Determine the (x, y) coordinate at the center of the cell enclosing the given text.  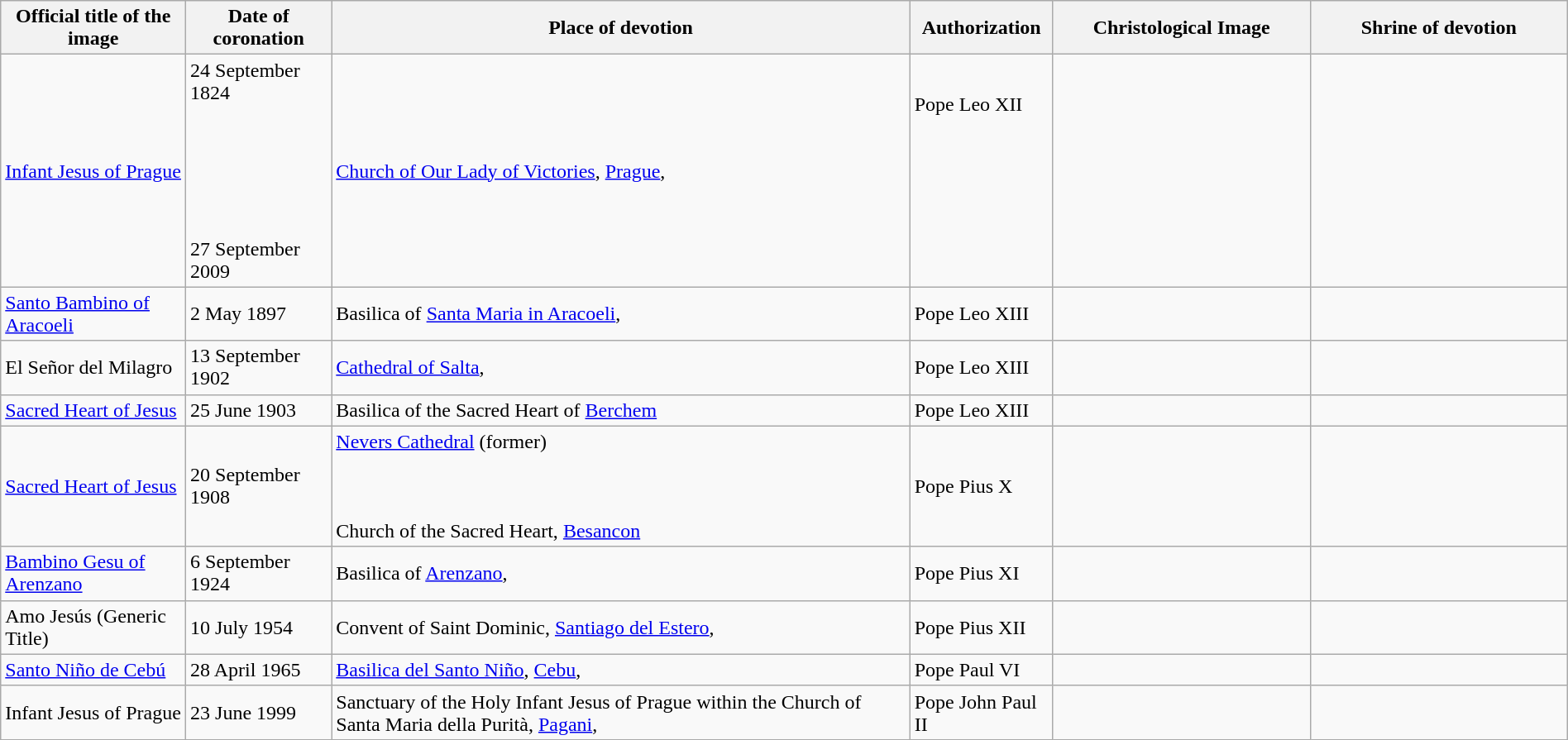
28 April 1965 (259, 670)
Pope Paul VI (981, 670)
13 September 1902 (259, 367)
25 June 1903 (259, 410)
20 September 1908 (259, 486)
Santo Niño de Cebú (93, 670)
Pope Leo XII (981, 170)
Sanctuary of the Holy Infant Jesus of Prague within the Church of Santa Maria della Purità, Pagani, (620, 713)
Basilica of Arenzano, (620, 574)
Shrine of devotion (1439, 28)
Convent of Saint Dominic, Santiago del Estero, (620, 627)
El Señor del Milagro (93, 367)
Pope John Paul II (981, 713)
Santo Bambino of Aracoeli (93, 314)
Date of coronation (259, 28)
2 May 1897 (259, 314)
Pope Pius XI (981, 574)
Official title of the image (93, 28)
Basilica del Santo Niño, Cebu, (620, 670)
Christological Image (1181, 28)
Bambino Gesu of Arenzano (93, 574)
Pope Pius XII (981, 627)
Place of devotion (620, 28)
Basilica of Santa Maria in Aracoeli, (620, 314)
Pope Pius X (981, 486)
23 June 1999 (259, 713)
24 September 182427 September 2009 (259, 170)
Authorization (981, 28)
10 July 1954 (259, 627)
Basilica of the Sacred Heart of Berchem (620, 410)
Church of Our Lady of Victories, Prague, (620, 170)
Nevers Cathedral (former) Church of the Sacred Heart, Besancon (620, 486)
Cathedral of Salta, (620, 367)
6 September 1924 (259, 574)
Amo Jesús (Generic Title) (93, 627)
